Output the (x, y) coordinate of the center of the cell containing the given text.  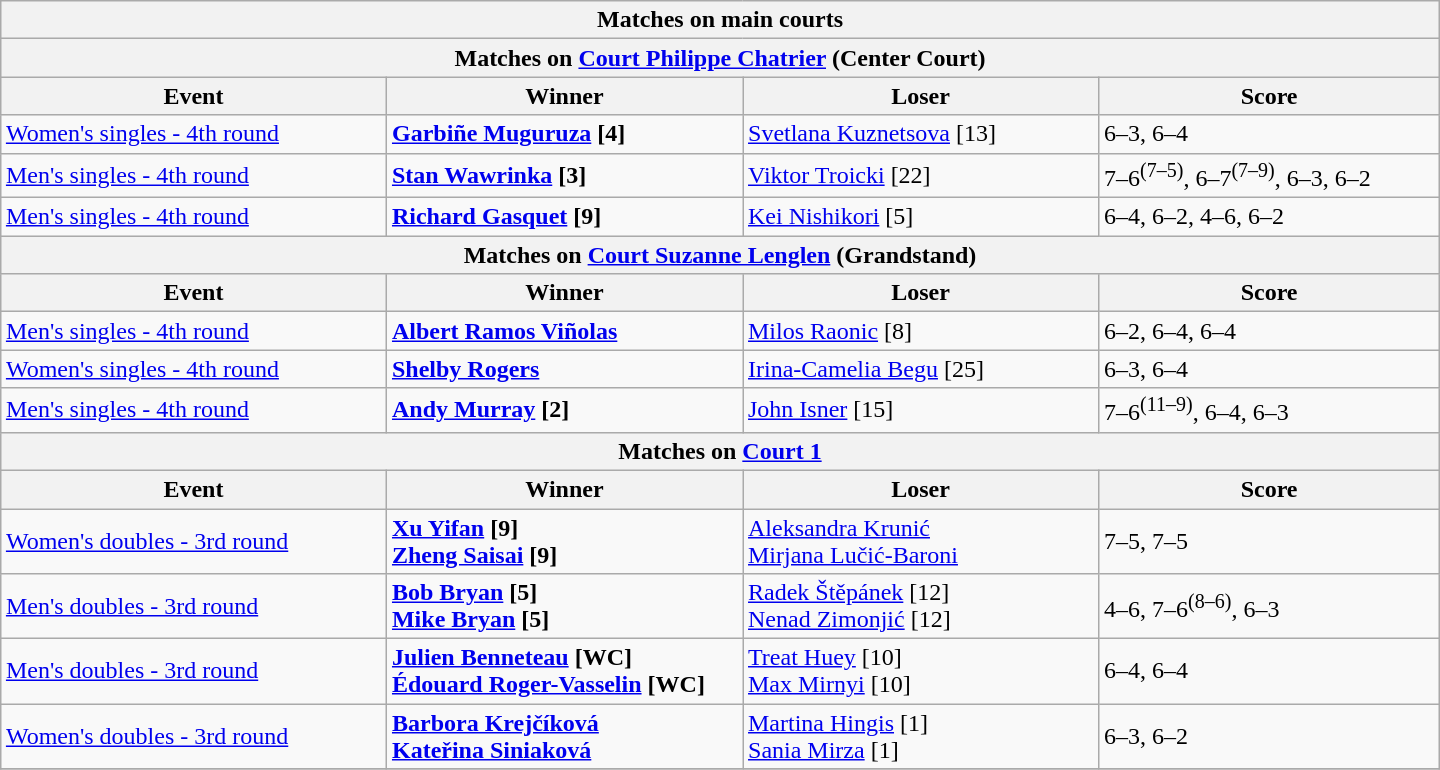
Matches on Court Philippe Chatrier (Center Court) (720, 58)
Shelby Rogers (564, 369)
Andy Murray [2] (564, 410)
Bob Bryan [5] Mike Bryan [5] (564, 606)
6–4, 6–2, 4–6, 6–2 (1270, 217)
Aleksandra Krunić Mirjana Lučić-Baroni (920, 542)
Martina Hingis [1] Sania Mirza [1] (920, 736)
Viktor Troicki [22] (920, 176)
Matches on Court Suzanne Lenglen (Grandstand) (720, 255)
John Isner [15] (920, 410)
Kei Nishikori [5] (920, 217)
Treat Huey [10] Max Mirnyi [10] (920, 672)
Stan Wawrinka [3] (564, 176)
Svetlana Kuznetsova [13] (920, 134)
6–4, 6–4 (1270, 672)
Barbora Krejčíková Kateřina Siniaková (564, 736)
Matches on Court 1 (720, 451)
Richard Gasquet [9] (564, 217)
Julien Benneteau [WC] Édouard Roger-Vasselin [WC] (564, 672)
Matches on main courts (720, 20)
Milos Raonic [8] (920, 331)
7–5, 7–5 (1270, 542)
6–2, 6–4, 6–4 (1270, 331)
Irina-Camelia Begu [25] (920, 369)
Albert Ramos Viñolas (564, 331)
4–6, 7–6(8–6), 6–3 (1270, 606)
Radek Štěpánek [12] Nenad Zimonjić [12] (920, 606)
7–6(7–5), 6–7(7–9), 6–3, 6–2 (1270, 176)
7–6(11–9), 6–4, 6–3 (1270, 410)
6–3, 6–2 (1270, 736)
Xu Yifan [9] Zheng Saisai [9] (564, 542)
Garbiñe Muguruza [4] (564, 134)
